Locate the cell with the specified text and output its (X, Y) center coordinate. 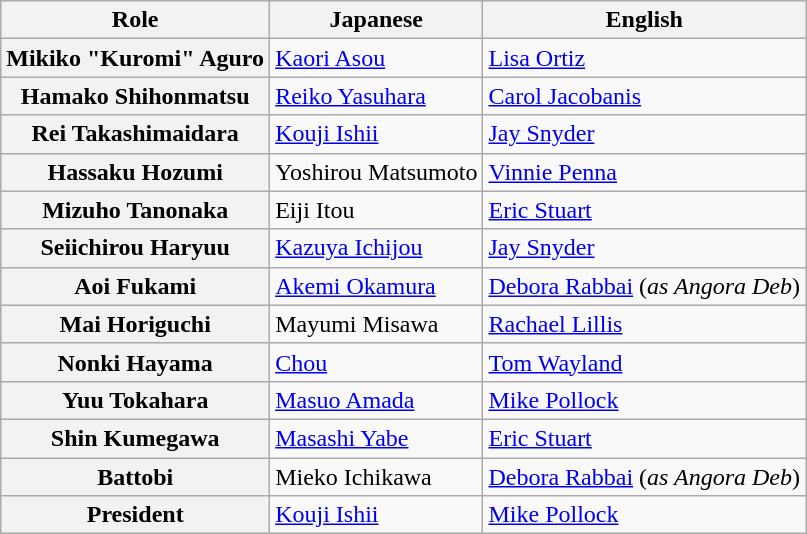
Hamako Shihonmatsu (136, 96)
Lisa Ortiz (644, 58)
Kaori Asou (376, 58)
Kazuya Ichijou (376, 248)
Shin Kumegawa (136, 438)
Yoshirou Matsumoto (376, 172)
Japanese (376, 20)
Hassaku Hozumi (136, 172)
Rei Takashimaidara (136, 134)
Seiichirou Haryuu (136, 248)
Role (136, 20)
English (644, 20)
Vinnie Penna (644, 172)
Masashi Yabe (376, 438)
Tom Wayland (644, 362)
Yuu Tokahara (136, 400)
Mikiko "Kuromi" Aguro (136, 58)
Nonki Hayama (136, 362)
President (136, 515)
Battobi (136, 477)
Mai Horiguchi (136, 324)
Mieko Ichikawa (376, 477)
Aoi Fukami (136, 286)
Carol Jacobanis (644, 96)
Reiko Yasuhara (376, 96)
Akemi Okamura (376, 286)
Chou (376, 362)
Rachael Lillis (644, 324)
Mayumi Misawa (376, 324)
Eiji Itou (376, 210)
Mizuho Tanonaka (136, 210)
Masuo Amada (376, 400)
